Locate the cell with the specified text and output its [X, Y] center coordinate. 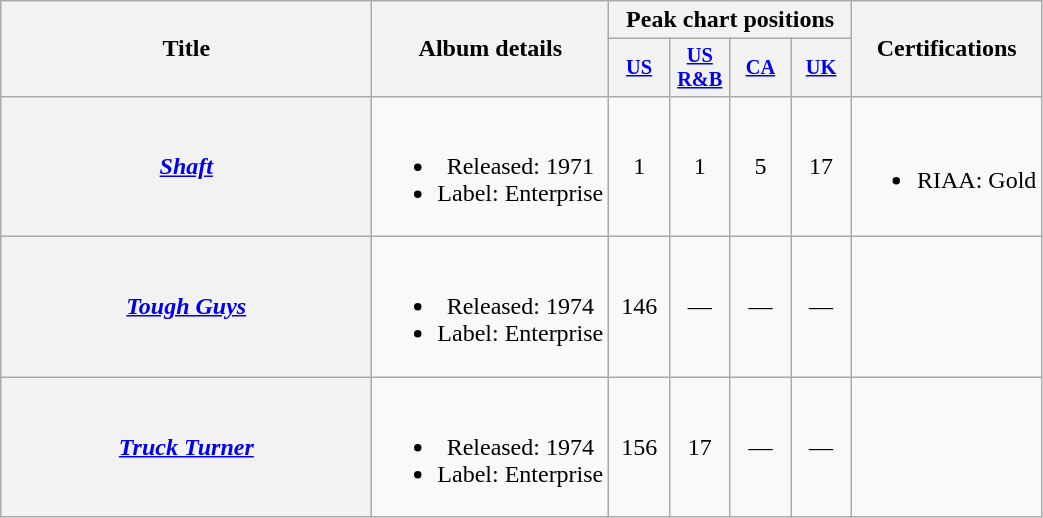
156 [640, 447]
Truck Turner [186, 447]
Peak chart positions [730, 20]
US [640, 68]
Tough Guys [186, 307]
CA [760, 68]
5 [760, 166]
Released: 1971Label: Enterprise [490, 166]
RIAA: Gold [946, 166]
Album details [490, 49]
Title [186, 49]
USR&B [700, 68]
146 [640, 307]
UK [822, 68]
Shaft [186, 166]
Certifications [946, 49]
